Find where the given text appears and provide that cell's center as (x, y) coordinate. 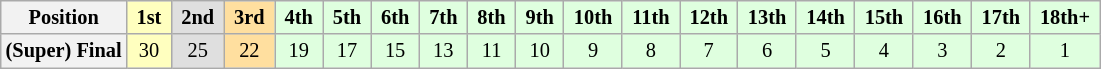
17th (1001, 17)
9 (593, 51)
(Super) Final (64, 51)
8th (491, 17)
15th (884, 17)
5th (347, 17)
19 (299, 51)
13 (443, 51)
1st (150, 17)
9th (540, 17)
13th (767, 17)
22 (249, 51)
14th (825, 17)
3rd (249, 17)
Position (64, 17)
7th (443, 17)
30 (150, 51)
17 (347, 51)
7 (709, 51)
4 (884, 51)
25 (198, 51)
5 (825, 51)
3 (942, 51)
16th (942, 17)
2nd (198, 17)
12th (709, 17)
10th (593, 17)
8 (650, 51)
1 (1065, 51)
6th (395, 17)
11 (491, 51)
15 (395, 51)
2 (1001, 51)
4th (299, 17)
18th+ (1065, 17)
6 (767, 51)
10 (540, 51)
11th (650, 17)
